Return (x, y) of the center of cell containing provided text 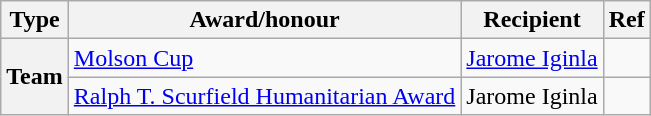
Award/honour (264, 20)
Molson Cup (264, 58)
Ralph T. Scurfield Humanitarian Award (264, 96)
Ref (626, 20)
Type (35, 20)
Recipient (532, 20)
Team (35, 77)
